Find where the given text appears and provide that cell's center as [x, y] coordinate. 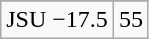
JSU −17.5 [58, 20]
55 [130, 20]
